Return the (x, y) coordinate for the center point of the cell that contains the specified text.  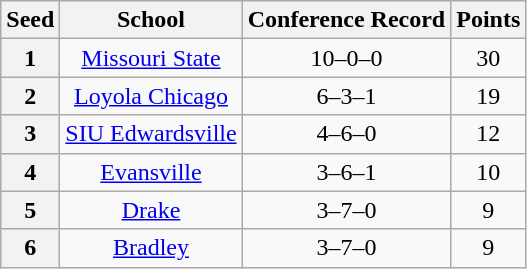
6 (30, 248)
School (151, 20)
Missouri State (151, 58)
Drake (151, 210)
Points (488, 20)
1 (30, 58)
3 (30, 134)
6–3–1 (346, 96)
SIU Edwardsville (151, 134)
Bradley (151, 248)
Evansville (151, 172)
2 (30, 96)
12 (488, 134)
30 (488, 58)
19 (488, 96)
10–0–0 (346, 58)
Seed (30, 20)
Loyola Chicago (151, 96)
4–6–0 (346, 134)
5 (30, 210)
Conference Record (346, 20)
4 (30, 172)
3–6–1 (346, 172)
10 (488, 172)
